Return the [x, y] coordinate for the center point of the cell that contains the specified text.  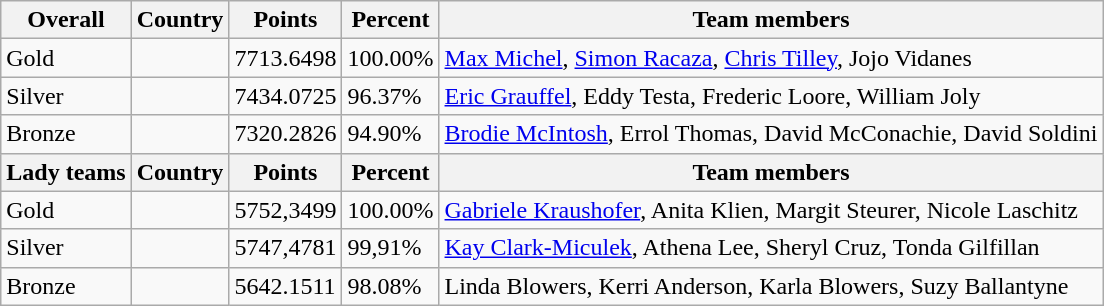
Eric Grauffel, Eddy Testa, Frederic Loore, William Joly [771, 96]
94.90% [390, 134]
Overall [66, 20]
Max Michel, Simon Racaza, Chris Tilley, Jojo Vidanes [771, 58]
Lady teams [66, 172]
Gabriele Kraushofer, Anita Klien, Margit Steurer, Nicole Laschitz [771, 210]
98.08% [390, 286]
7320.2826 [286, 134]
7434.0725 [286, 96]
5752,3499 [286, 210]
Brodie McIntosh, Errol Thomas, David McConachie, David Soldini [771, 134]
99,91% [390, 248]
5747,4781 [286, 248]
96.37% [390, 96]
7713.6498 [286, 58]
Linda Blowers, Kerri Anderson, Karla Blowers, Suzy Ballantyne [771, 286]
Kay Clark-Miculek, Athena Lee, Sheryl Cruz, Tonda Gilfillan [771, 248]
5642.1511 [286, 286]
